From the cell containing the given text, extract its center point as (X, Y) coordinate. 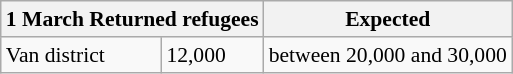
Van district (82, 55)
Expected (388, 19)
1 March Returned refugees (132, 19)
12,000 (212, 55)
between 20,000 and 30,000 (388, 55)
